Scan for the cell matching the given text and deliver its (X, Y) coordinate at center. 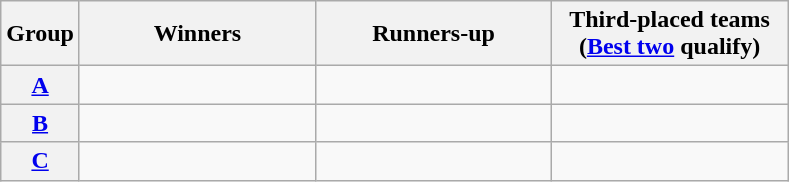
Winners (197, 34)
Group (40, 34)
C (40, 161)
A (40, 85)
Third-placed teams(Best two qualify) (670, 34)
B (40, 123)
Runners-up (433, 34)
